For the text-containing cell, return its midpoint in (x, y) coordinate format. 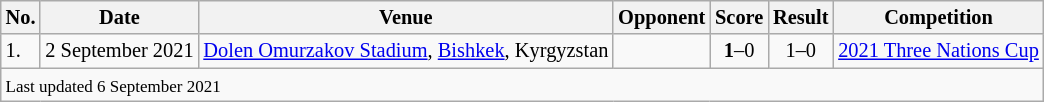
Score (739, 17)
Opponent (662, 17)
No. (21, 17)
Venue (406, 17)
Dolen Omurzakov Stadium, Bishkek, Kyrgyzstan (406, 51)
2 September 2021 (119, 51)
Last updated 6 September 2021 (522, 85)
2021 Three Nations Cup (938, 51)
Result (800, 17)
1. (21, 51)
Date (119, 17)
Competition (938, 17)
